Return [x, y] of the center of cell containing provided text 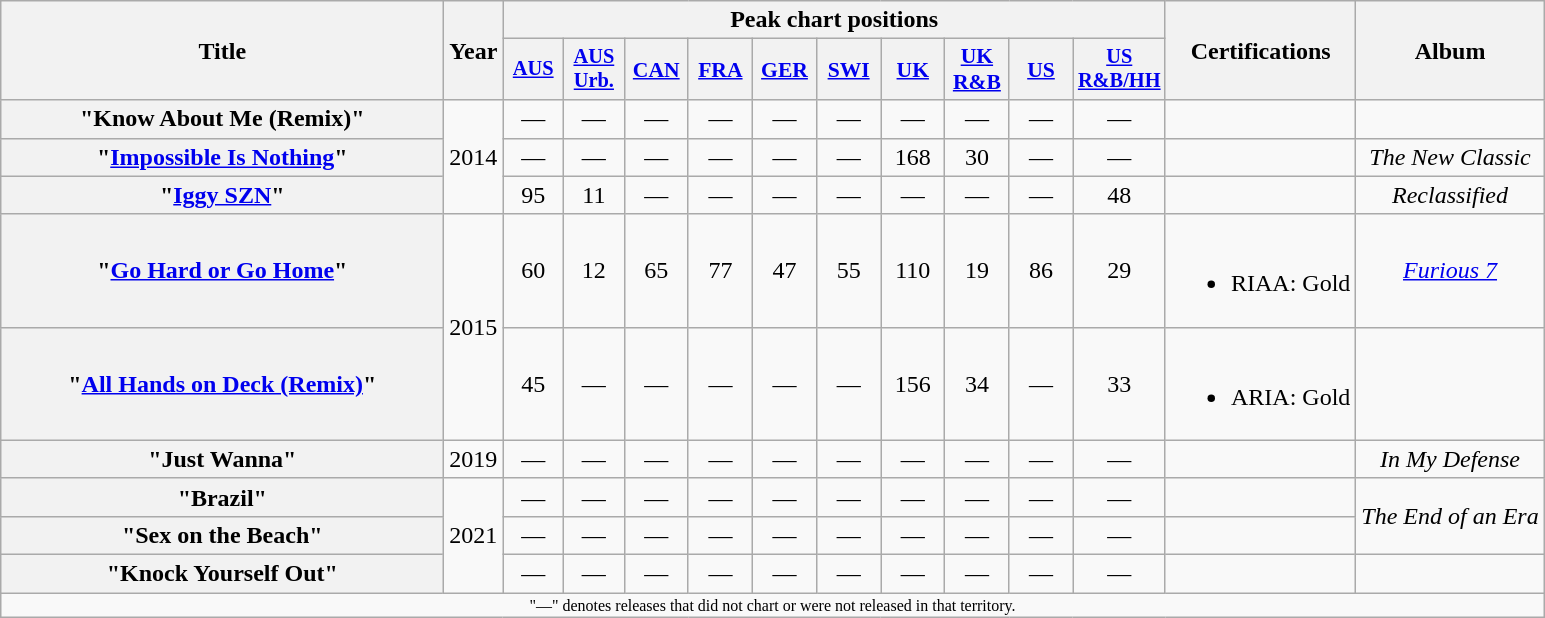
Album [1450, 50]
AUS Urb. [594, 70]
RIAA: Gold [1260, 270]
"Just Wanna" [222, 459]
48 [1119, 195]
"All Hands on Deck (Remix)" [222, 384]
Title [222, 50]
156 [913, 384]
11 [594, 195]
29 [1119, 270]
The New Classic [1450, 157]
UKR&B [977, 70]
2015 [474, 327]
2021 [474, 535]
"Sex on the Beach" [222, 535]
ARIA: Gold [1260, 384]
77 [720, 270]
AUS [534, 70]
168 [913, 157]
34 [977, 384]
UK [913, 70]
The End of an Era [1450, 516]
Certifications [1260, 50]
65 [656, 270]
30 [977, 157]
"Brazil" [222, 497]
Furious 7 [1450, 270]
"Iggy SZN" [222, 195]
Year [474, 50]
86 [1041, 270]
33 [1119, 384]
"Know About Me (Remix)" [222, 119]
GER [784, 70]
95 [534, 195]
110 [913, 270]
"Impossible Is Nothing" [222, 157]
Reclassified [1450, 195]
19 [977, 270]
"—" denotes releases that did not chart or were not released in that territory. [772, 604]
FRA [720, 70]
2019 [474, 459]
US R&B/HH [1119, 70]
US [1041, 70]
55 [849, 270]
2014 [474, 157]
60 [534, 270]
"Go Hard or Go Home" [222, 270]
47 [784, 270]
CAN [656, 70]
Peak chart positions [834, 20]
SWI [849, 70]
45 [534, 384]
12 [594, 270]
"Knock Yourself Out" [222, 573]
In My Defense [1450, 459]
